Pinpoint the cell where the given text exists, returning its (X, Y) midpoint coordinate. 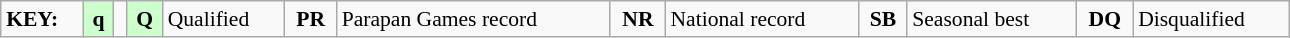
NR (638, 19)
q (98, 19)
National record (762, 19)
KEY: (42, 19)
DQ (1104, 19)
PR (311, 19)
Q (145, 19)
Parapan Games record (474, 19)
Seasonal best (992, 19)
Qualified (224, 19)
Disqualified (1211, 19)
SB (884, 19)
